Identify which cell holds the provided text, then report its [X, Y] central coordinate. 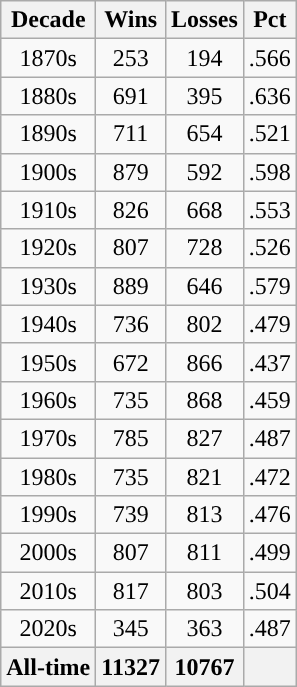
2010s [48, 591]
253 [131, 58]
1940s [48, 324]
802 [205, 324]
194 [205, 58]
826 [131, 210]
11327 [131, 667]
654 [205, 134]
.526 [270, 248]
592 [205, 172]
821 [205, 477]
1970s [48, 438]
Decade [48, 20]
1920s [48, 248]
1950s [48, 362]
Losses [205, 20]
1960s [48, 400]
.504 [270, 591]
.566 [270, 58]
1880s [48, 96]
345 [131, 629]
739 [131, 515]
All-time [48, 667]
363 [205, 629]
1990s [48, 515]
868 [205, 400]
.579 [270, 286]
.459 [270, 400]
.598 [270, 172]
1910s [48, 210]
711 [131, 134]
889 [131, 286]
646 [205, 286]
668 [205, 210]
1900s [48, 172]
Pct [270, 20]
811 [205, 553]
879 [131, 172]
2000s [48, 553]
.472 [270, 477]
691 [131, 96]
785 [131, 438]
1870s [48, 58]
10767 [205, 667]
866 [205, 362]
827 [205, 438]
817 [131, 591]
.437 [270, 362]
1890s [48, 134]
.479 [270, 324]
803 [205, 591]
.553 [270, 210]
1980s [48, 477]
.521 [270, 134]
1930s [48, 286]
728 [205, 248]
813 [205, 515]
Wins [131, 20]
2020s [48, 629]
395 [205, 96]
672 [131, 362]
736 [131, 324]
.499 [270, 553]
.476 [270, 515]
.636 [270, 96]
